Output the (x, y) coordinate of the center of the cell containing the given text.  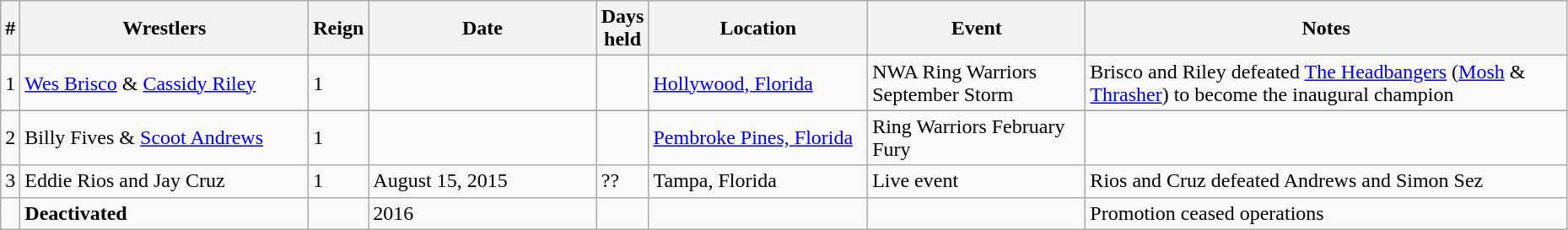
Eddie Rios and Jay Cruz (164, 181)
Live event (977, 181)
2 (10, 138)
Promotion ceased operations (1326, 213)
Notes (1326, 29)
Daysheld (622, 29)
2016 (482, 213)
Hollywood, Florida (758, 83)
Rios and Cruz defeated Andrews and Simon Sez (1326, 181)
NWA Ring Warriors September Storm (977, 83)
Location (758, 29)
Date (482, 29)
August 15, 2015 (482, 181)
Deactivated (164, 213)
Ring Warriors February Fury (977, 138)
Event (977, 29)
Pembroke Pines, Florida (758, 138)
3 (10, 181)
Tampa, Florida (758, 181)
Wes Brisco & Cassidy Riley (164, 83)
# (10, 29)
?? (622, 181)
Brisco and Riley defeated The Headbangers (Mosh & Thrasher) to become the inaugural champion (1326, 83)
Wrestlers (164, 29)
Billy Fives & Scoot Andrews (164, 138)
Reign (339, 29)
